Scan for the cell matching the given text and deliver its (X, Y) coordinate at center. 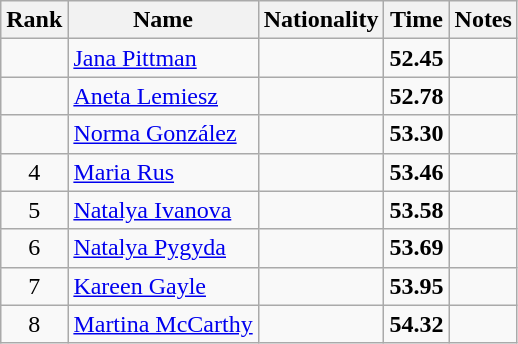
53.46 (416, 172)
Notes (483, 20)
Aneta Lemiesz (163, 96)
Kareen Gayle (163, 286)
52.78 (416, 96)
7 (34, 286)
Jana Pittman (163, 58)
53.69 (416, 248)
8 (34, 324)
Martina McCarthy (163, 324)
6 (34, 248)
4 (34, 172)
5 (34, 210)
Natalya Ivanova (163, 210)
54.32 (416, 324)
Norma González (163, 134)
52.45 (416, 58)
53.30 (416, 134)
53.95 (416, 286)
53.58 (416, 210)
Name (163, 20)
Natalya Pygyda (163, 248)
Nationality (321, 20)
Rank (34, 20)
Time (416, 20)
Maria Rus (163, 172)
